Provide the [x, y] coordinate of the cell's center where the given text is located.  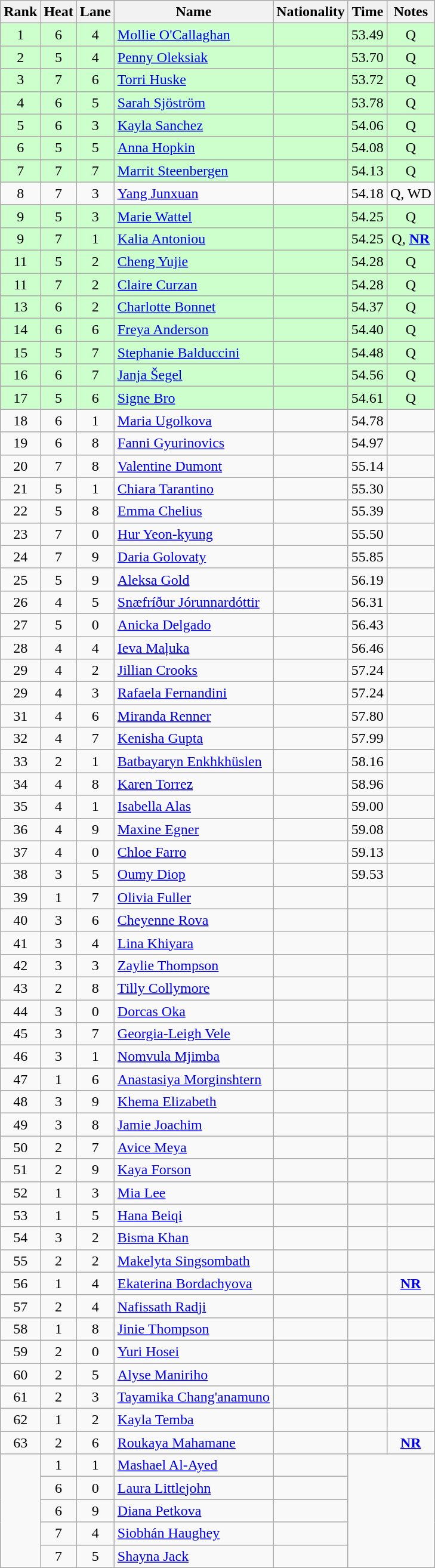
23 [20, 534]
50 [20, 1147]
Isabella Alas [193, 807]
Miranda Renner [193, 716]
Kenisha Gupta [193, 739]
Emma Chelius [193, 511]
54.97 [368, 443]
59 [20, 1351]
26 [20, 602]
54.40 [368, 330]
Time [368, 12]
45 [20, 1034]
54.56 [368, 375]
55.85 [368, 557]
Mollie O'Callaghan [193, 35]
Signe Bro [193, 398]
21 [20, 489]
43 [20, 988]
14 [20, 330]
54.78 [368, 421]
Alyse Maniriho [193, 1374]
53 [20, 1215]
Sarah Sjöström [193, 103]
Nationality [311, 12]
Aleksa Gold [193, 579]
53.72 [368, 80]
Batbayaryn Enkhkhüslen [193, 761]
Hur Yeon-kyung [193, 534]
Penny Oleksiak [193, 57]
Valentine Dumont [193, 466]
56 [20, 1283]
Rafaela Fernandini [193, 693]
36 [20, 829]
Maxine Egner [193, 829]
Tilly Collymore [193, 988]
34 [20, 784]
Makelyta Singsombath [193, 1261]
Q, NR [411, 239]
Zaylie Thompson [193, 965]
58 [20, 1329]
48 [20, 1102]
Claire Curzan [193, 285]
56.19 [368, 579]
54.37 [368, 307]
54.48 [368, 353]
Tayamika Chang'anamuno [193, 1397]
Snæfríður Jórunnardóttir [193, 602]
Ekaterina Bordachyova [193, 1283]
40 [20, 920]
Dorcas Oka [193, 1011]
Roukaya Mahamane [193, 1443]
17 [20, 398]
63 [20, 1443]
Freya Anderson [193, 330]
49 [20, 1125]
Hana Beiqi [193, 1215]
27 [20, 625]
54.06 [368, 125]
42 [20, 965]
58.96 [368, 784]
56.46 [368, 647]
Cheyenne Rova [193, 920]
Kalia Antoniou [193, 239]
Mia Lee [193, 1193]
39 [20, 897]
Siobhán Haughey [193, 1533]
59.08 [368, 829]
56.43 [368, 625]
Avice Meya [193, 1147]
Fanni Gyurinovics [193, 443]
Anna Hopkin [193, 148]
31 [20, 716]
18 [20, 421]
53.78 [368, 103]
59.53 [368, 875]
55 [20, 1261]
Jamie Joachim [193, 1125]
Lina Khiyara [193, 943]
Mashael Al-Ayed [193, 1465]
Khema Elizabeth [193, 1102]
Kayla Temba [193, 1420]
22 [20, 511]
Ieva Maļuka [193, 647]
46 [20, 1057]
Daria Golovaty [193, 557]
58.16 [368, 761]
57.99 [368, 739]
41 [20, 943]
Marrit Steenbergen [193, 171]
16 [20, 375]
53.49 [368, 35]
24 [20, 557]
Bisma Khan [193, 1238]
55.50 [368, 534]
Marie Wattel [193, 216]
54 [20, 1238]
20 [20, 466]
15 [20, 353]
52 [20, 1193]
54.18 [368, 193]
57.80 [368, 716]
Oumy Diop [193, 875]
Diana Petkova [193, 1511]
Charlotte Bonnet [193, 307]
35 [20, 807]
59.13 [368, 852]
33 [20, 761]
Anicka Delgado [193, 625]
55.14 [368, 466]
Georgia-Leigh Vele [193, 1034]
Torri Huske [193, 80]
38 [20, 875]
Maria Ugolkova [193, 421]
Stephanie Balduccini [193, 353]
53.70 [368, 57]
Name [193, 12]
Kayla Sanchez [193, 125]
Yang Junxuan [193, 193]
Jinie Thompson [193, 1329]
37 [20, 852]
32 [20, 739]
54.61 [368, 398]
61 [20, 1397]
60 [20, 1374]
Olivia Fuller [193, 897]
59.00 [368, 807]
Rank [20, 12]
44 [20, 1011]
55.30 [368, 489]
Shayna Jack [193, 1556]
Yuri Hosei [193, 1351]
Nafissath Radji [193, 1306]
Laura Littlejohn [193, 1488]
Janja Šegel [193, 375]
Chloe Farro [193, 852]
Karen Torrez [193, 784]
51 [20, 1170]
Q, WD [411, 193]
54.08 [368, 148]
Cheng Yujie [193, 261]
Lane [95, 12]
25 [20, 579]
56.31 [368, 602]
13 [20, 307]
19 [20, 443]
47 [20, 1079]
55.39 [368, 511]
Anastasiya Morginshtern [193, 1079]
Jillian Crooks [193, 671]
62 [20, 1420]
57 [20, 1306]
28 [20, 647]
Chiara Tarantino [193, 489]
Kaya Forson [193, 1170]
Nomvula Mjimba [193, 1057]
Notes [411, 12]
54.13 [368, 171]
Heat [58, 12]
